For the text-containing cell, return its midpoint in (X, Y) coordinate format. 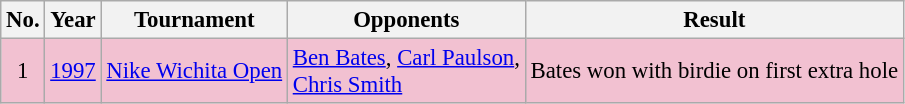
Opponents (406, 20)
Bates won with birdie on first extra hole (714, 72)
1997 (73, 72)
1 (23, 72)
No. (23, 20)
Result (714, 20)
Nike Wichita Open (194, 72)
Ben Bates, Carl Paulson, Chris Smith (406, 72)
Year (73, 20)
Tournament (194, 20)
